Detect which cell encompasses the target text, then output its (x, y) center coordinate. 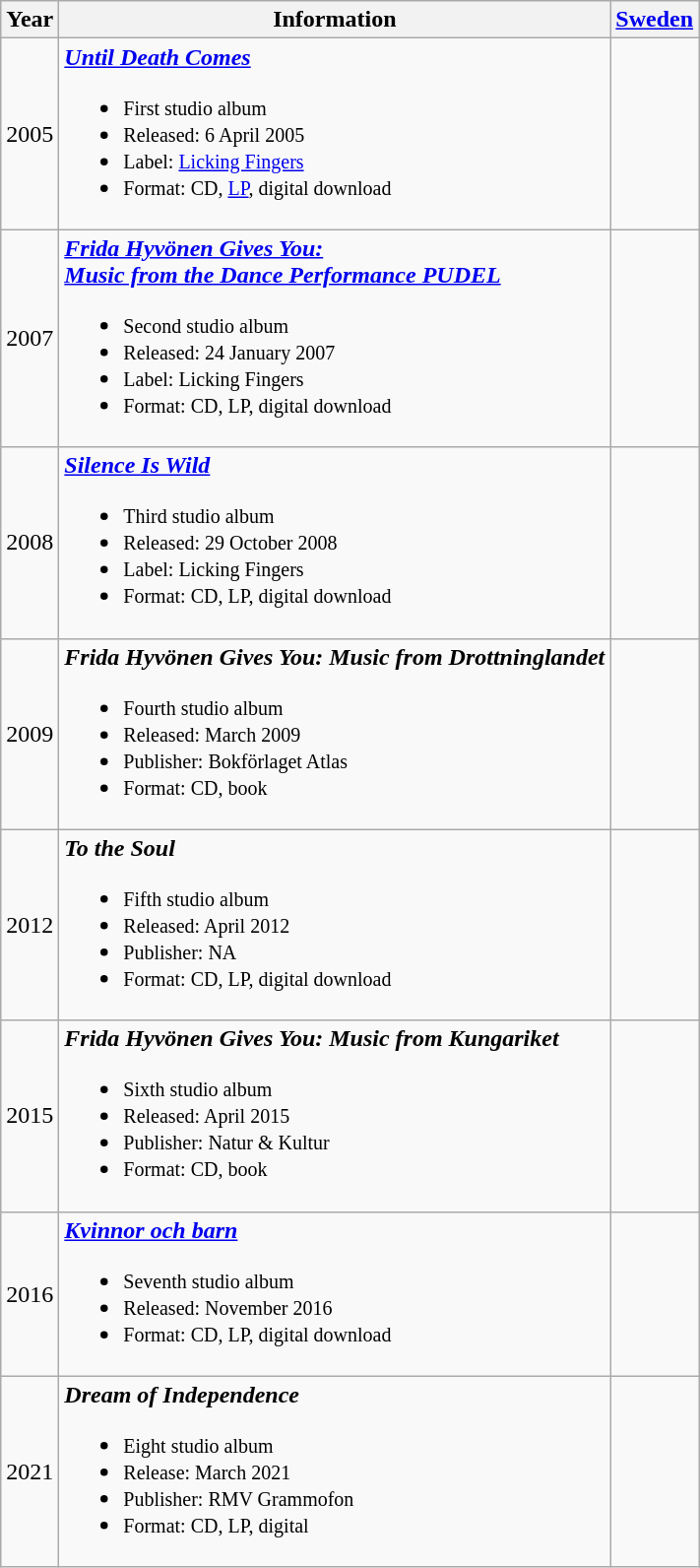
2016 (30, 1294)
Dream of IndependenceEight studio albumRelease: March 2021Publisher: RMV GrammofonFormat: CD, LP, digital (335, 1471)
2015 (30, 1116)
Year (30, 20)
To the SoulFifth studio albumReleased: April 2012Publisher: NAFormat: CD, LP, digital download (335, 925)
2012 (30, 925)
Sweden (655, 20)
2021 (30, 1471)
Frida Hyvönen Gives You: Music from KungariketSixth studio albumReleased: April 2015Publisher: Natur & KulturFormat: CD, book (335, 1116)
2009 (30, 734)
Information (335, 20)
Kvinnor och barnSeventh studio albumReleased: November 2016Format: CD, LP, digital download (335, 1294)
Until Death ComesFirst studio albumReleased: 6 April 2005Label: Licking FingersFormat: CD, LP, digital download (335, 134)
2008 (30, 543)
2005 (30, 134)
Silence Is WildThird studio albumReleased: 29 October 2008Label: Licking FingersFormat: CD, LP, digital download (335, 543)
Frida Hyvönen Gives You: Music from DrottninglandetFourth studio albumReleased: March 2009Publisher: Bokförlaget AtlasFormat: CD, book (335, 734)
2007 (30, 339)
